Capture the cell that displays the provided text and extract its [X, Y] central coordinate. 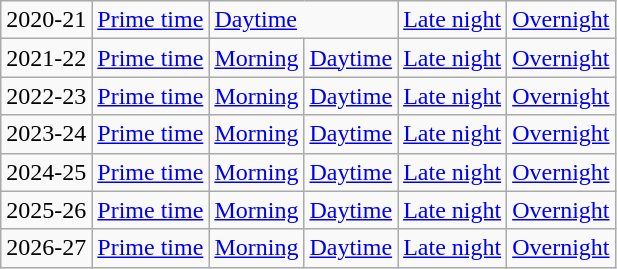
2023-24 [46, 134]
2021-22 [46, 58]
2020-21 [46, 20]
2024-25 [46, 172]
2025-26 [46, 210]
2022-23 [46, 96]
2026-27 [46, 248]
